Locate the cell with the specified text and output its [X, Y] center coordinate. 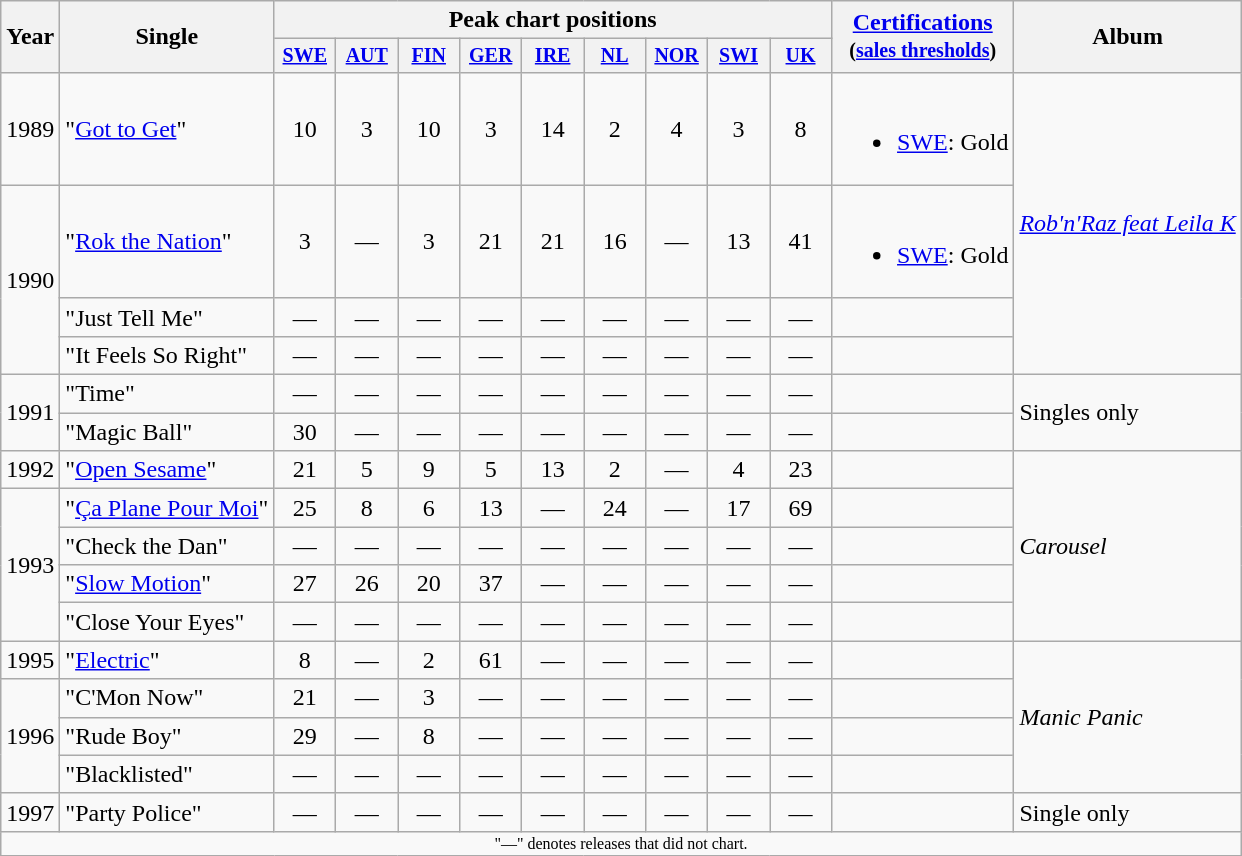
SWE [305, 56]
Single only [1128, 812]
1993 [30, 565]
1990 [30, 280]
41 [801, 242]
GER [491, 56]
"Party Police" [167, 812]
FIN [429, 56]
"Rok the Nation" [167, 242]
1991 [30, 413]
"It Feels So Right" [167, 355]
14 [553, 128]
Year [30, 37]
"Rude Boy" [167, 736]
17 [739, 508]
20 [429, 584]
69 [801, 508]
37 [491, 584]
"Open Sesame" [167, 470]
SWI [739, 56]
23 [801, 470]
16 [615, 242]
"Close Your Eyes" [167, 622]
Certifications(sales thresholds) [923, 37]
Album [1128, 37]
"C'Mon Now" [167, 698]
1997 [30, 812]
"—" denotes releases that did not chart. [621, 843]
"Just Tell Me" [167, 317]
AUT [367, 56]
29 [305, 736]
1989 [30, 128]
UK [801, 56]
Single [167, 37]
"Blacklisted" [167, 774]
Singles only [1128, 413]
Peak chart positions [553, 20]
6 [429, 508]
1992 [30, 470]
Manic Panic [1128, 717]
Carousel [1128, 546]
27 [305, 584]
"Ça Plane Pour Moi" [167, 508]
1995 [30, 660]
"Got to Get" [167, 128]
25 [305, 508]
"Magic Ball" [167, 432]
61 [491, 660]
9 [429, 470]
"Electric" [167, 660]
"Time" [167, 394]
Rob'n'Raz feat Leila K [1128, 223]
30 [305, 432]
26 [367, 584]
1996 [30, 736]
24 [615, 508]
"Slow Motion" [167, 584]
IRE [553, 56]
"Check the Dan" [167, 546]
NOR [677, 56]
NL [615, 56]
